Identify which cell holds the provided text, then report its (X, Y) central coordinate. 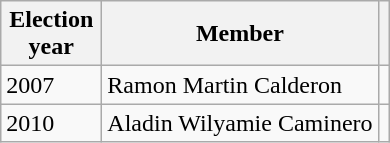
Member (240, 34)
2010 (52, 123)
Aladin Wilyamie Caminero (240, 123)
Ramon Martin Calderon (240, 85)
2007 (52, 85)
Electionyear (52, 34)
